Pinpoint the cell where the given text exists, returning its (X, Y) midpoint coordinate. 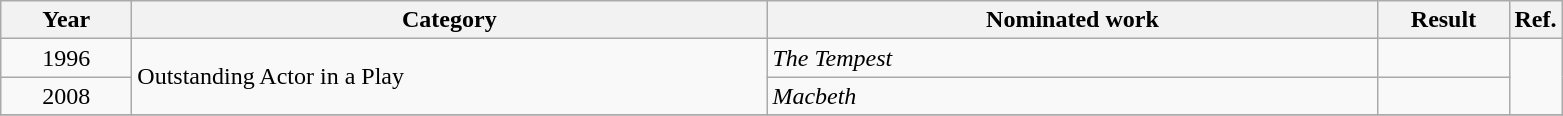
Year (66, 20)
Outstanding Actor in a Play (450, 77)
Ref. (1536, 20)
Macbeth (1072, 96)
1996 (66, 58)
Result (1444, 20)
Nominated work (1072, 20)
2008 (66, 96)
The Tempest (1072, 58)
Category (450, 20)
